For the text-containing cell, return its midpoint in (X, Y) coordinate format. 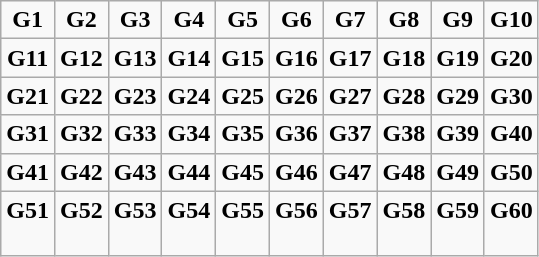
G31 (28, 134)
G49 (458, 172)
G51 (28, 224)
G17 (350, 58)
G3 (135, 20)
G15 (243, 58)
G58 (404, 224)
G34 (189, 134)
G37 (350, 134)
G26 (296, 96)
G35 (243, 134)
G16 (296, 58)
G54 (189, 224)
G56 (296, 224)
G46 (296, 172)
G24 (189, 96)
G1 (28, 20)
G44 (189, 172)
G50 (511, 172)
G14 (189, 58)
G28 (404, 96)
G9 (458, 20)
G48 (404, 172)
G30 (511, 96)
G52 (81, 224)
G5 (243, 20)
G60 (511, 224)
G11 (28, 58)
G23 (135, 96)
G40 (511, 134)
G55 (243, 224)
G39 (458, 134)
G53 (135, 224)
G47 (350, 172)
G20 (511, 58)
G45 (243, 172)
G7 (350, 20)
G43 (135, 172)
G57 (350, 224)
G27 (350, 96)
G36 (296, 134)
G13 (135, 58)
G38 (404, 134)
G19 (458, 58)
G32 (81, 134)
G29 (458, 96)
G41 (28, 172)
G8 (404, 20)
G10 (511, 20)
G12 (81, 58)
G4 (189, 20)
G22 (81, 96)
G6 (296, 20)
G21 (28, 96)
G33 (135, 134)
G2 (81, 20)
G42 (81, 172)
G59 (458, 224)
G25 (243, 96)
G18 (404, 58)
